Return [X, Y] of the center of cell containing provided text 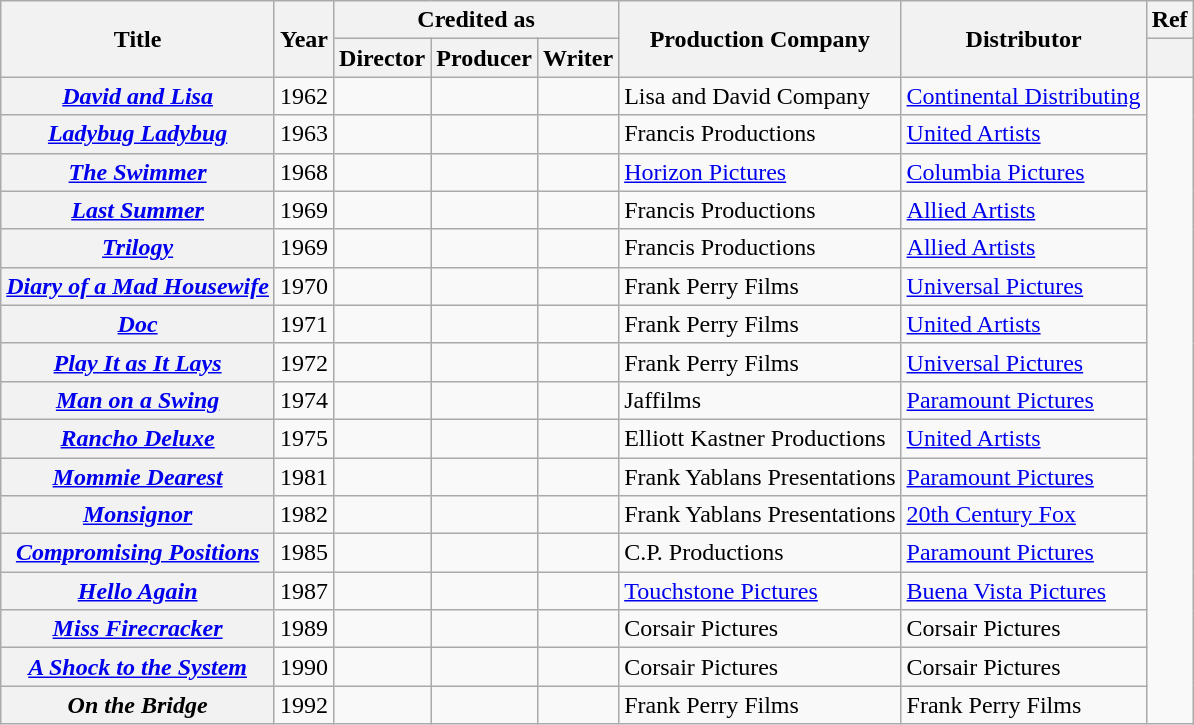
1981 [304, 477]
Play It as It Lays [138, 362]
20th Century Fox [1024, 515]
Buena Vista Pictures [1024, 591]
1968 [304, 172]
1987 [304, 591]
1989 [304, 629]
Monsignor [138, 515]
Hello Again [138, 591]
Columbia Pictures [1024, 172]
Last Summer [138, 210]
Compromising Positions [138, 553]
On the Bridge [138, 705]
Ladybug Ladybug [138, 134]
Diary of a Mad Housewife [138, 286]
1985 [304, 553]
1974 [304, 400]
1990 [304, 667]
Distributor [1024, 39]
Jaffilms [760, 400]
Horizon Pictures [760, 172]
Man on a Swing [138, 400]
1963 [304, 134]
A Shock to the System [138, 667]
Year [304, 39]
Lisa and David Company [760, 96]
Producer [484, 58]
1992 [304, 705]
Doc [138, 324]
1975 [304, 438]
Director [382, 58]
Ref [1170, 20]
The Swimmer [138, 172]
David and Lisa [138, 96]
1970 [304, 286]
Title [138, 39]
Trilogy [138, 248]
Credited as [476, 20]
Miss Firecracker [138, 629]
Production Company [760, 39]
Elliott Kastner Productions [760, 438]
C.P. Productions [760, 553]
1962 [304, 96]
Writer [578, 58]
1972 [304, 362]
Continental Distributing [1024, 96]
Rancho Deluxe [138, 438]
Touchstone Pictures [760, 591]
Mommie Dearest [138, 477]
1971 [304, 324]
1982 [304, 515]
